Extract the (x, y) coordinate from the center of the cell holding the provided text.  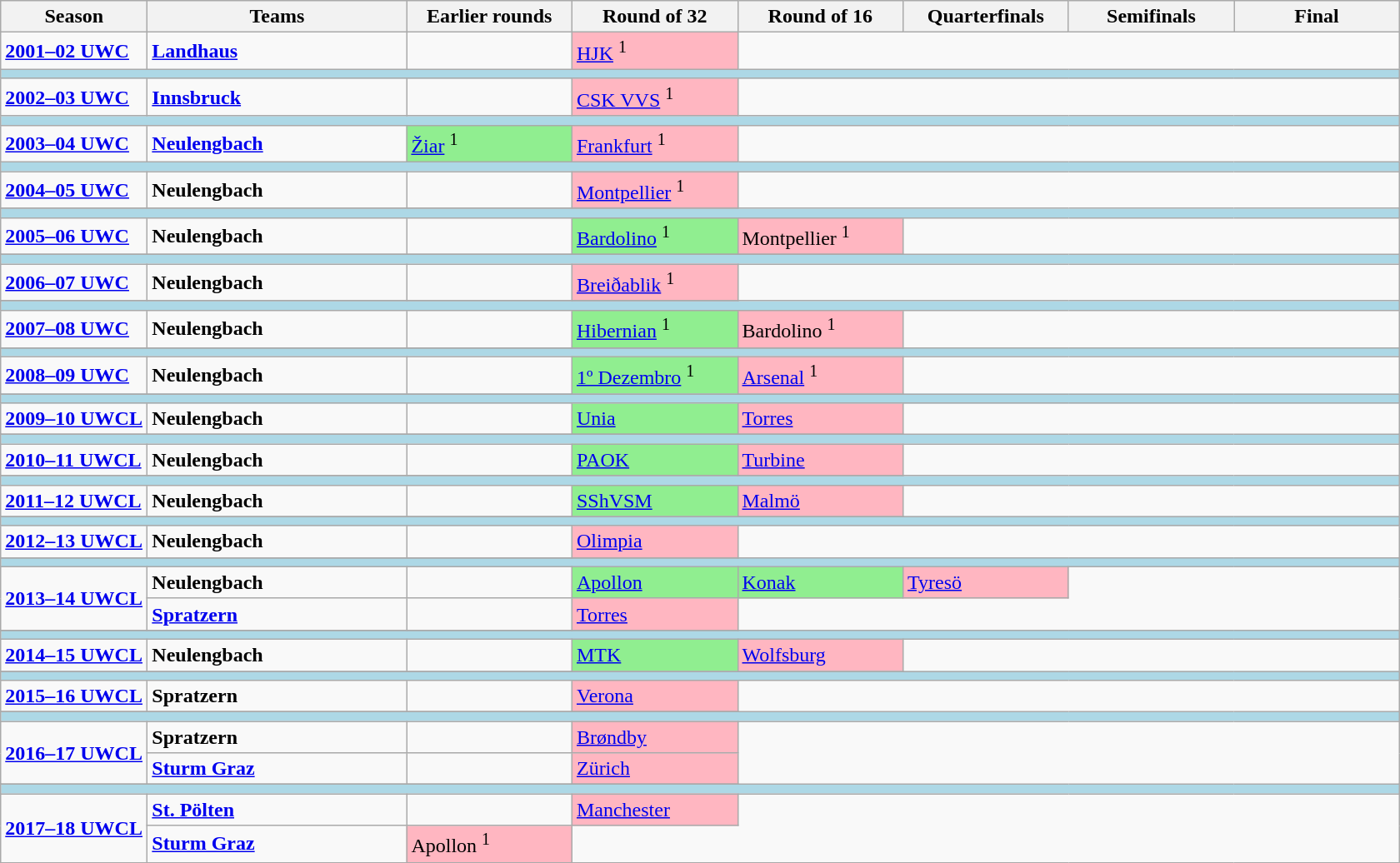
Tyresö (987, 582)
Landhaus (277, 52)
St. Pölten (277, 810)
2008–09 UWC (74, 375)
HJK 1 (655, 52)
2013–14 UWCL (74, 598)
2017–18 UWCL (74, 828)
Manchester (655, 810)
Frankfurt 1 (655, 143)
Teams (277, 17)
Zürich (655, 769)
Wolfsburg (820, 655)
2003–04 UWC (74, 143)
2012–13 UWCL (74, 541)
2006–07 UWC (74, 283)
2004–05 UWC (74, 190)
Hibernian 1 (655, 330)
2007–08 UWC (74, 330)
2011–12 UWCL (74, 501)
2005–06 UWC (74, 237)
Breiðablik 1 (655, 283)
CSK VVS 1 (655, 97)
Žiar 1 (490, 143)
2002–03 UWC (74, 97)
2016–17 UWCL (74, 753)
Earlier rounds (490, 17)
Apollon 1 (490, 845)
Brøndby (655, 737)
Turbine (820, 460)
2009–10 UWCL (74, 419)
Arsenal 1 (820, 375)
2014–15 UWCL (74, 655)
2010–11 UWCL (74, 460)
Konak (820, 582)
Season (74, 17)
Unia (655, 419)
Verona (655, 696)
Quarterfinals (987, 17)
1º Dezembro 1 (655, 375)
Innsbruck (277, 97)
Round of 16 (820, 17)
Semifinals (1152, 17)
Apollon (655, 582)
2015–16 UWCL (74, 696)
Olimpia (655, 541)
Malmö (820, 501)
Final (1317, 17)
PAOK (655, 460)
SShVSM (655, 501)
Round of 32 (655, 17)
2001–02 UWC (74, 52)
MTK (655, 655)
